Determine the [X, Y] coordinate at the center of the cell enclosing the given text.  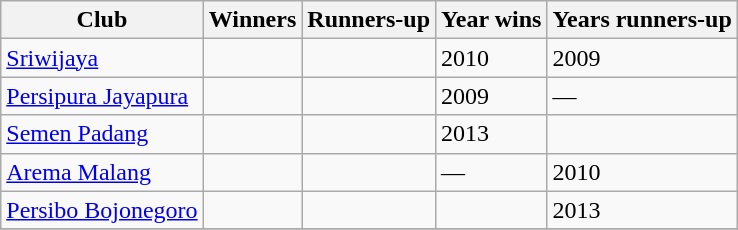
Winners [252, 20]
Semen Padang [102, 134]
Runners-up [369, 20]
Sriwijaya [102, 58]
Arema Malang [102, 172]
Year wins [492, 20]
Club [102, 20]
Persipura Jayapura [102, 96]
Years runners-up [642, 20]
Persibo Bojonegoro [102, 210]
